Provide the [x, y] coordinate of the cell's center where the given text is located.  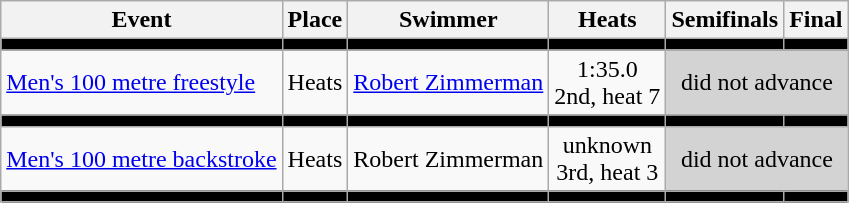
Semifinals [725, 20]
unknown 3rd, heat 3 [608, 158]
Men's 100 metre backstroke [142, 158]
1:35.0 2nd, heat 7 [608, 82]
Place [315, 20]
Event [142, 20]
Final [816, 20]
Swimmer [448, 20]
Men's 100 metre freestyle [142, 82]
